Extract the (X, Y) coordinate from the center of the cell holding the provided text.  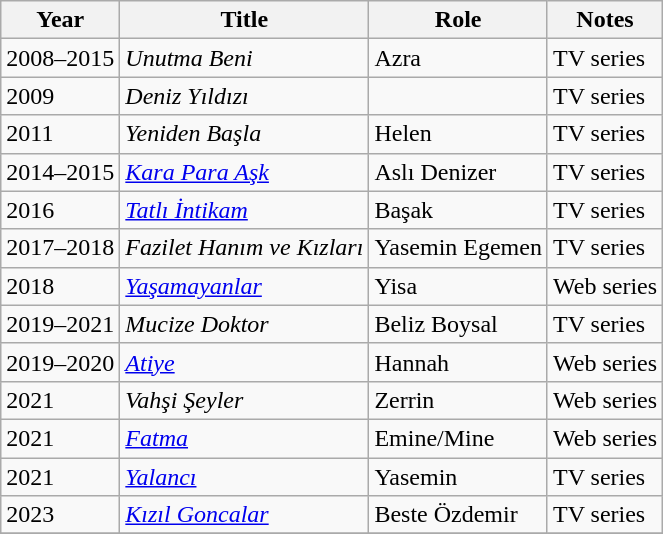
Beste Özdemir (458, 515)
Azra (458, 58)
Vahşi Şeyler (244, 400)
Başak (458, 210)
Deniz Yıldızı (244, 96)
Yasemin Egemen (458, 248)
Yasemin (458, 477)
Kara Para Aşk (244, 172)
2011 (60, 134)
2023 (60, 515)
2009 (60, 96)
Notes (604, 20)
Beliz Boysal (458, 324)
Yeniden Başla (244, 134)
Mucize Doktor (244, 324)
2017–2018 (60, 248)
2018 (60, 286)
Yaşamayanlar (244, 286)
Role (458, 20)
Fazilet Hanım ve Kızları (244, 248)
Year (60, 20)
2019–2020 (60, 362)
Emine/Mine (458, 438)
Kızıl Goncalar (244, 515)
Unutma Beni (244, 58)
Yisa (458, 286)
2016 (60, 210)
Atiye (244, 362)
2019–2021 (60, 324)
Aslı Denizer (458, 172)
Yalancı (244, 477)
2008–2015 (60, 58)
Fatma (244, 438)
Tatlı İntikam (244, 210)
Title (244, 20)
Helen (458, 134)
2014–2015 (60, 172)
Hannah (458, 362)
Zerrin (458, 400)
